Scan for the cell matching the given text and deliver its [x, y] coordinate at center. 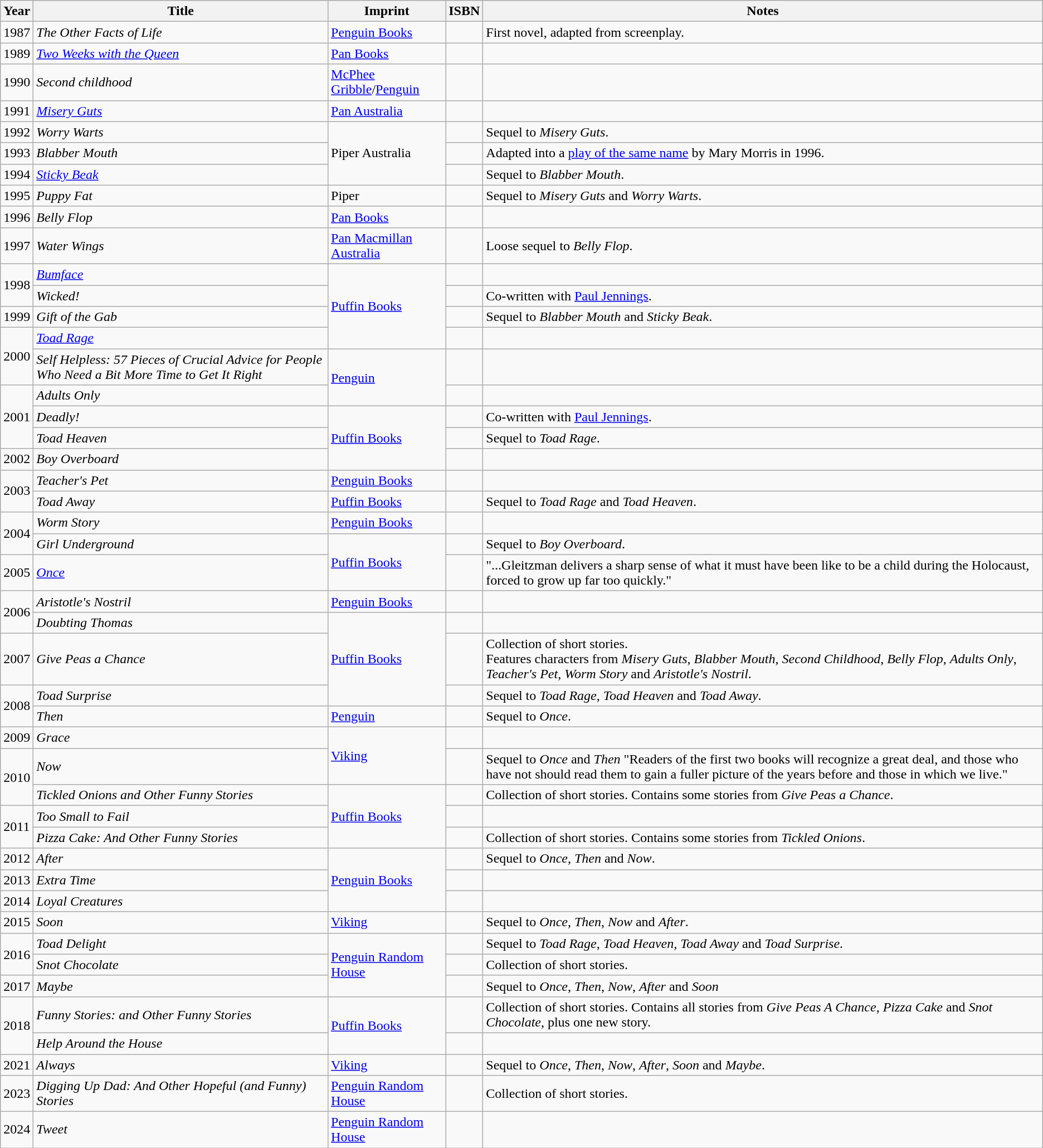
Piper [387, 196]
2017 [17, 986]
2014 [17, 901]
Deadly! [181, 417]
2000 [17, 357]
Pan Australia [387, 111]
Funny Stories: and Other Funny Stories [181, 1014]
1991 [17, 111]
Notes [763, 11]
2013 [17, 880]
Sequel to Toad Rage and Toad Heaven. [763, 502]
Bumface [181, 274]
Sequel to Once, Then, Now and After. [763, 922]
Sequel to Misery Guts. [763, 132]
Loyal Creatures [181, 901]
ISBN [465, 11]
Maybe [181, 986]
Doubting Thomas [181, 622]
Sequel to Blabber Mouth. [763, 174]
Now [181, 767]
Worm Story [181, 523]
Extra Time [181, 880]
Then [181, 717]
Tickled Onions and Other Funny Stories [181, 795]
Worry Warts [181, 132]
Collection of short stories. Contains some stories from Give Peas a Chance. [763, 795]
Sequel to Toad Rage. [763, 438]
Title [181, 11]
The Other Facts of Life [181, 32]
2009 [17, 738]
Sequel to Misery Guts and Worry Warts. [763, 196]
Give Peas a Chance [181, 659]
Gift of the Gab [181, 317]
1989 [17, 53]
Second childhood [181, 82]
Puppy Fat [181, 196]
Blabber Mouth [181, 153]
2004 [17, 533]
Piper Australia [387, 153]
Snot Chocolate [181, 965]
1999 [17, 317]
Once [181, 573]
2011 [17, 827]
Pan Macmillan Australia [387, 245]
Sequel to Blabber Mouth and Sticky Beak. [763, 317]
2006 [17, 612]
1992 [17, 132]
2021 [17, 1065]
1996 [17, 217]
Digging Up Dad: And Other Hopeful (and Funny) Stories [181, 1093]
Always [181, 1065]
1993 [17, 153]
2001 [17, 417]
Sequel to Boy Overboard. [763, 544]
Collection of short stories. Contains all stories from Give Peas A Chance, Pizza Cake and Snot Chocolate, plus one new story. [763, 1014]
Misery Guts [181, 111]
1997 [17, 245]
1995 [17, 196]
Two Weeks with the Queen [181, 53]
2007 [17, 659]
Toad Heaven [181, 438]
Sequel to Toad Rage, Toad Heaven, Toad Away and Toad Surprise. [763, 943]
2002 [17, 459]
2008 [17, 706]
McPhee Gribble/Penguin [387, 82]
Toad Away [181, 502]
Sequel to Once. [763, 717]
Wicked! [181, 296]
Toad Surprise [181, 695]
Adults Only [181, 396]
2024 [17, 1130]
2023 [17, 1093]
Too Small to Fail [181, 816]
Belly Flop [181, 217]
Sticky Beak [181, 174]
Tweet [181, 1130]
2003 [17, 491]
Pizza Cake: And Other Funny Stories [181, 838]
2005 [17, 573]
Aristotle's Nostril [181, 601]
2015 [17, 922]
1994 [17, 174]
Toad Delight [181, 943]
Soon [181, 922]
1990 [17, 82]
Sequel to Once, Then, Now, After, Soon and Maybe. [763, 1065]
2010 [17, 777]
Sequel to Once, Then, Now, After and Soon [763, 986]
Self Helpless: 57 Pieces of Crucial Advice for People Who Need a Bit More Time to Get It Right [181, 367]
2016 [17, 954]
Collection of short stories. Contains some stories from Tickled Onions. [763, 838]
Teacher's Pet [181, 480]
Toad Rage [181, 338]
1987 [17, 32]
2012 [17, 859]
Adapted into a play of the same name by Mary Morris in 1996. [763, 153]
Water Wings [181, 245]
Year [17, 11]
Girl Underground [181, 544]
"...Gleitzman delivers a sharp sense of what it must have been like to be a child during the Holocaust, forced to grow up far too quickly." [763, 573]
Grace [181, 738]
First novel, adapted from screenplay. [763, 32]
2018 [17, 1025]
Sequel to Toad Rage, Toad Heaven and Toad Away. [763, 695]
Imprint [387, 11]
Sequel to Once, Then and Now. [763, 859]
After [181, 859]
Boy Overboard [181, 459]
Loose sequel to Belly Flop. [763, 245]
Help Around the House [181, 1043]
1998 [17, 285]
